Search for the cell housing the specified text and yield its [x, y] center coordinate. 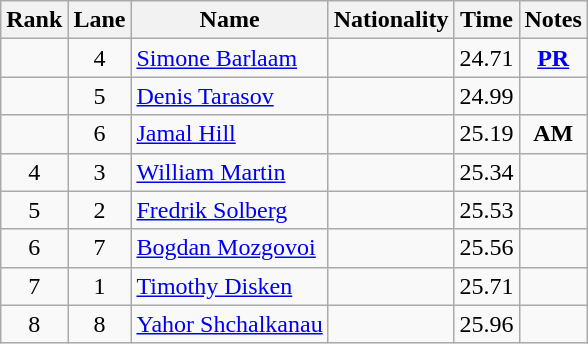
Nationality [391, 20]
Fredrik Solberg [230, 210]
Lane [100, 20]
Timothy Disken [230, 286]
25.71 [486, 286]
2 [100, 210]
25.19 [486, 134]
Name [230, 20]
25.56 [486, 248]
25.34 [486, 172]
24.71 [486, 58]
Bogdan Mozgovoi [230, 248]
Notes [553, 20]
Simone Barlaam [230, 58]
1 [100, 286]
25.96 [486, 324]
24.99 [486, 96]
Jamal Hill [230, 134]
AM [553, 134]
3 [100, 172]
PR [553, 58]
Rank [34, 20]
Denis Tarasov [230, 96]
25.53 [486, 210]
William Martin [230, 172]
Time [486, 20]
Yahor Shchalkanau [230, 324]
